Pinpoint the cell where the given text exists, returning its (x, y) midpoint coordinate. 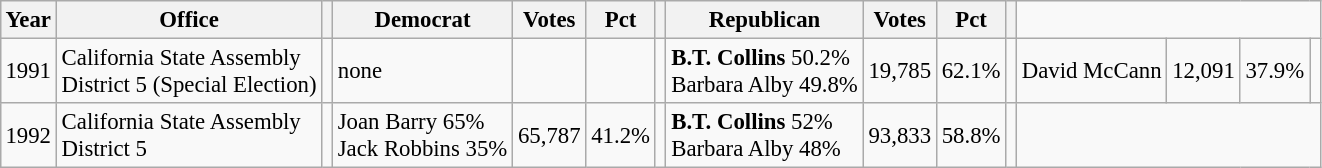
62.1% (970, 70)
Democrat (422, 20)
19,785 (900, 70)
37.9% (1274, 70)
41.2% (620, 136)
1991 (28, 70)
Joan Barry 65% Jack Robbins 35% (422, 136)
93,833 (900, 136)
David McCann (1091, 70)
58.8% (970, 136)
Republican (764, 20)
Year (28, 20)
California State Assembly District 5 (Special Election) (189, 70)
B.T. Collins 52% Barbara Alby 48% (764, 136)
1992 (28, 136)
California State Assembly District 5 (189, 136)
B.T. Collins 50.2% Barbara Alby 49.8% (764, 70)
65,787 (550, 136)
Office (189, 20)
none (422, 70)
12,091 (1204, 70)
